Scan for the cell matching the given text and deliver its (X, Y) coordinate at center. 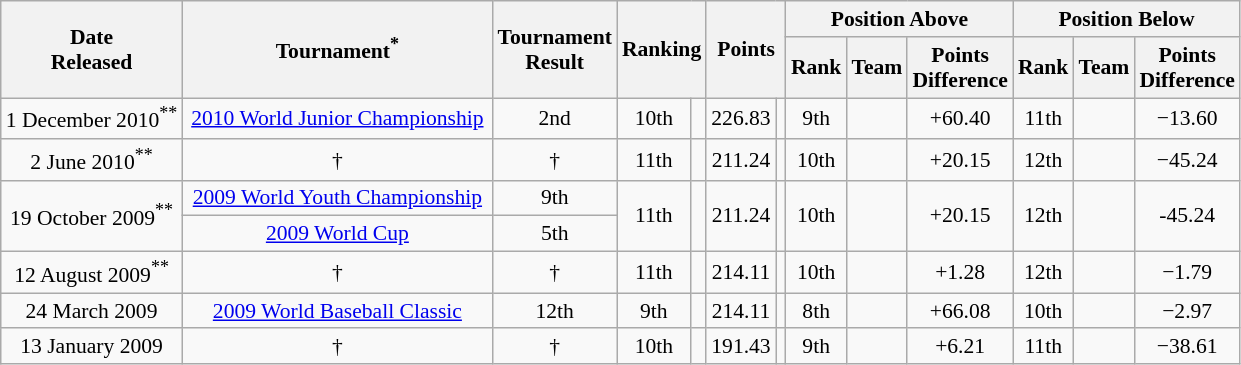
+1.28 (960, 272)
Ranking (662, 50)
5th (554, 234)
13 January 2009 (92, 347)
Tournament* (337, 50)
8th (816, 311)
2 June 2010** (92, 160)
Position Below (1126, 19)
−2.97 (1187, 311)
12 August 2009** (92, 272)
-45.24 (1187, 216)
Points (746, 50)
191.43 (740, 347)
2009 World Baseball Classic (337, 311)
2009 World Youth Championship (337, 199)
−1.79 (1187, 272)
2nd (554, 118)
1 December 2010** (92, 118)
+6.21 (960, 347)
+60.40 (960, 118)
TournamentResult (554, 50)
+66.08 (960, 311)
24 March 2009 (92, 311)
2010 World Junior Championship (337, 118)
Position Above (900, 19)
226.83 (740, 118)
2009 World Cup (337, 234)
19 October 2009** (92, 216)
−13.60 (1187, 118)
DateReleased (92, 50)
−45.24 (1187, 160)
−38.61 (1187, 347)
